From the cell containing the given text, extract its center point as [X, Y] coordinate. 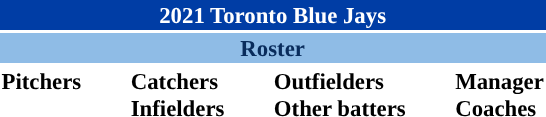
2021 Toronto Blue Jays [272, 15]
Roster [272, 48]
